Output the (x, y) coordinate of the center of the cell containing the given text.  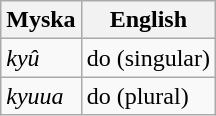
kyuua (41, 96)
do (plural) (148, 96)
kyû (41, 58)
Myska (41, 20)
do (singular) (148, 58)
English (148, 20)
